Return [x, y] of the center of cell containing provided text 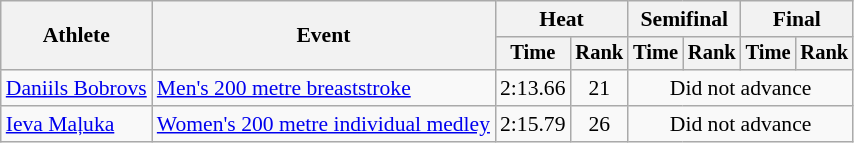
21 [599, 88]
Men's 200 metre breaststroke [324, 88]
Final [797, 19]
Heat [562, 19]
Athlete [76, 36]
Semifinal [684, 19]
Women's 200 metre individual medley [324, 124]
Event [324, 36]
2:13.66 [532, 88]
26 [599, 124]
2:15.79 [532, 124]
Daniils Bobrovs [76, 88]
Ieva Maļuka [76, 124]
